Scan for the cell matching the given text and deliver its [X, Y] coordinate at center. 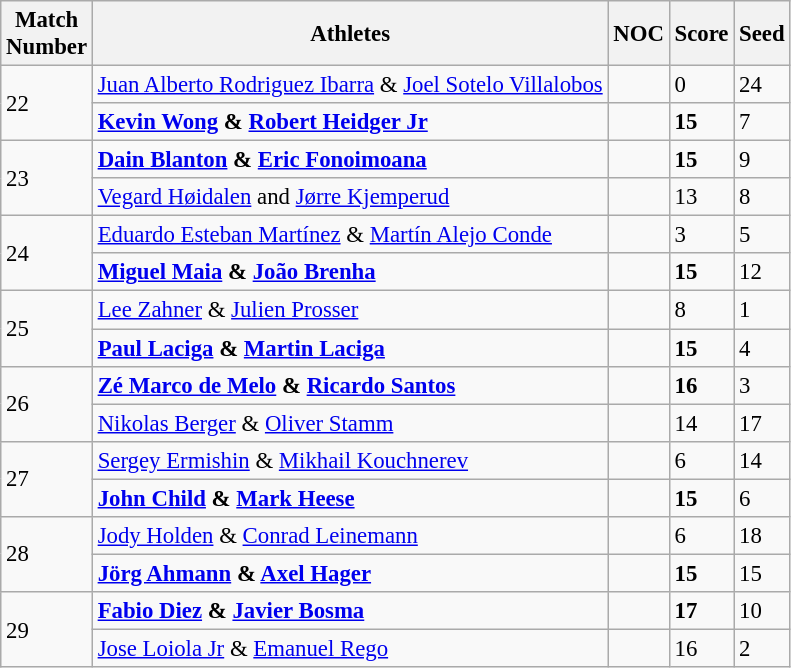
Sergey Ermishin & Mikhail Kouchnerev [350, 460]
Vegard Høidalen and Jørre Kjemperud [350, 197]
9 [762, 160]
John Child & Mark Heese [350, 498]
Seed [762, 34]
5 [762, 235]
29 [47, 630]
Kevin Wong & Robert Heidger Jr [350, 122]
23 [47, 178]
Nikolas Berger & Oliver Stamm [350, 423]
4 [762, 348]
Juan Alberto Rodriguez Ibarra & Joel Sotelo Villalobos [350, 85]
Eduardo Esteban Martínez & Martín Alejo Conde [350, 235]
Jörg Ahmann & Axel Hager [350, 573]
0 [702, 85]
Zé Marco de Melo & Ricardo Santos [350, 385]
1 [762, 310]
Paul Laciga & Martin Laciga [350, 348]
12 [762, 273]
13 [702, 197]
28 [47, 554]
Jody Holden & Conrad Leinemann [350, 536]
Miguel Maia & João Brenha [350, 273]
10 [762, 611]
Fabio Diez & Javier Bosma [350, 611]
Score [702, 34]
18 [762, 536]
Match Number [47, 34]
Athletes [350, 34]
26 [47, 404]
Lee Zahner & Julien Prosser [350, 310]
Jose Loiola Jr & Emanuel Rego [350, 648]
2 [762, 648]
27 [47, 478]
7 [762, 122]
22 [47, 104]
25 [47, 328]
NOC [638, 34]
Dain Blanton & Eric Fonoimoana [350, 160]
